Identify which cell holds the provided text, then report its [X, Y] central coordinate. 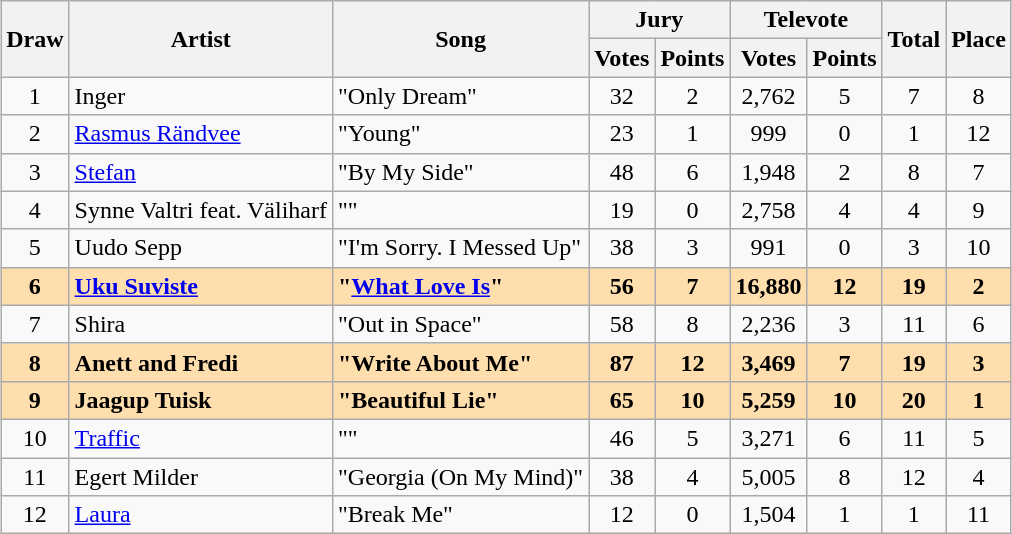
Uku Suviste [200, 286]
Draw [35, 39]
Jury [660, 20]
32 [622, 96]
87 [622, 362]
Uudo Sepp [200, 248]
3,469 [768, 362]
5,005 [768, 477]
Laura [200, 515]
991 [768, 248]
Total [914, 39]
Synne Valtri feat. Väliharf [200, 210]
Televote [806, 20]
"Georgia (On My Mind)" [460, 477]
"Beautiful Lie" [460, 400]
Traffic [200, 438]
1,948 [768, 172]
"Write About Me" [460, 362]
Rasmus Rändvee [200, 134]
"Young" [460, 134]
"Out in Space" [460, 324]
"I'm Sorry. I Messed Up" [460, 248]
Jaagup Tuisk [200, 400]
16,880 [768, 286]
1,504 [768, 515]
20 [914, 400]
5,259 [768, 400]
"By My Side" [460, 172]
46 [622, 438]
Place [979, 39]
48 [622, 172]
23 [622, 134]
2,758 [768, 210]
999 [768, 134]
Song [460, 39]
Inger [200, 96]
"What Love Is" [460, 286]
Anett and Fredi [200, 362]
56 [622, 286]
2,762 [768, 96]
Egert Milder [200, 477]
Artist [200, 39]
"Only Dream" [460, 96]
2,236 [768, 324]
3,271 [768, 438]
"Break Me" [460, 515]
Stefan [200, 172]
65 [622, 400]
Shira [200, 324]
58 [622, 324]
